Return (x, y) of the center of cell containing provided text 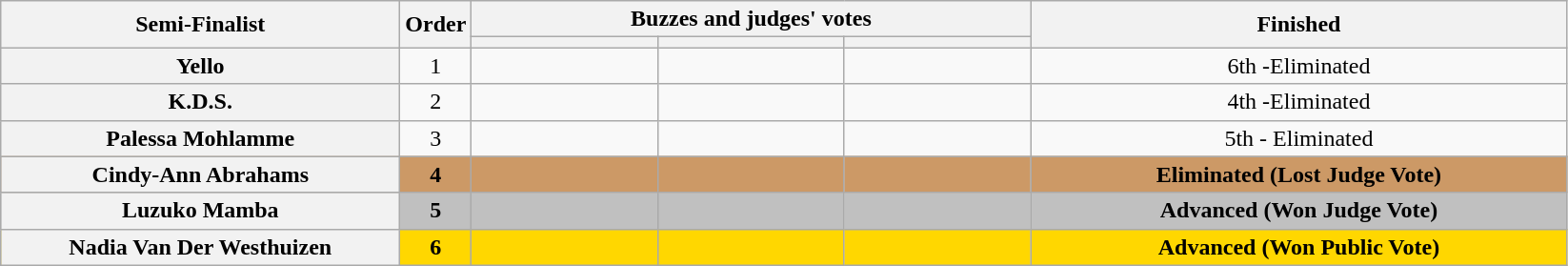
Luzuko Mamba (200, 211)
4 (436, 174)
Eliminated (Lost Judge Vote) (1299, 174)
Finished (1299, 25)
Nadia Van Der Westhuizen (200, 247)
5th - Eliminated (1299, 138)
Cindy-Ann Abrahams (200, 174)
Order (436, 25)
Advanced (Won Judge Vote) (1299, 211)
3 (436, 138)
Buzzes and judges' votes (751, 19)
1 (436, 66)
6th -Eliminated (1299, 66)
6 (436, 247)
2 (436, 102)
5 (436, 211)
Semi-Finalist (200, 25)
Palessa Mohlamme (200, 138)
K.D.S. (200, 102)
4th -Eliminated (1299, 102)
Advanced (Won Public Vote) (1299, 247)
Yello (200, 66)
